Return the [X, Y] coordinate for the center point of the cell that contains the specified text.  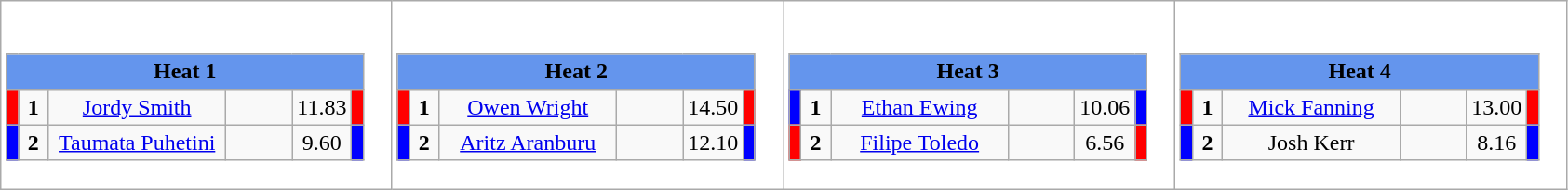
Heat 2 [576, 72]
Heat 4 1 Mick Fanning 13.00 2 Josh Kerr 8.16 [1372, 95]
Aritz Aranburu [529, 142]
12.10 [713, 142]
14.50 [713, 107]
Heat 1 1 Jordy Smith 11.83 2 Taumata Puhetini 9.60 [196, 95]
Josh Kerr [1312, 142]
11.83 [322, 107]
8.16 [1496, 142]
13.00 [1496, 107]
Owen Wright [529, 107]
Heat 3 [968, 72]
Jordy Smith [138, 107]
Mick Fanning [1312, 107]
Ethan Ewing [919, 107]
Filipe Toledo [919, 142]
Heat 2 1 Owen Wright 14.50 2 Aritz Aranburu 12.10 [588, 95]
Heat 4 [1360, 72]
6.56 [1106, 142]
9.60 [322, 142]
Heat 3 1 Ethan Ewing 10.06 2 Filipe Toledo 6.56 [979, 95]
Heat 1 [184, 72]
Taumata Puhetini [138, 142]
10.06 [1106, 107]
